Detect which cell encompasses the target text, then output its (X, Y) center coordinate. 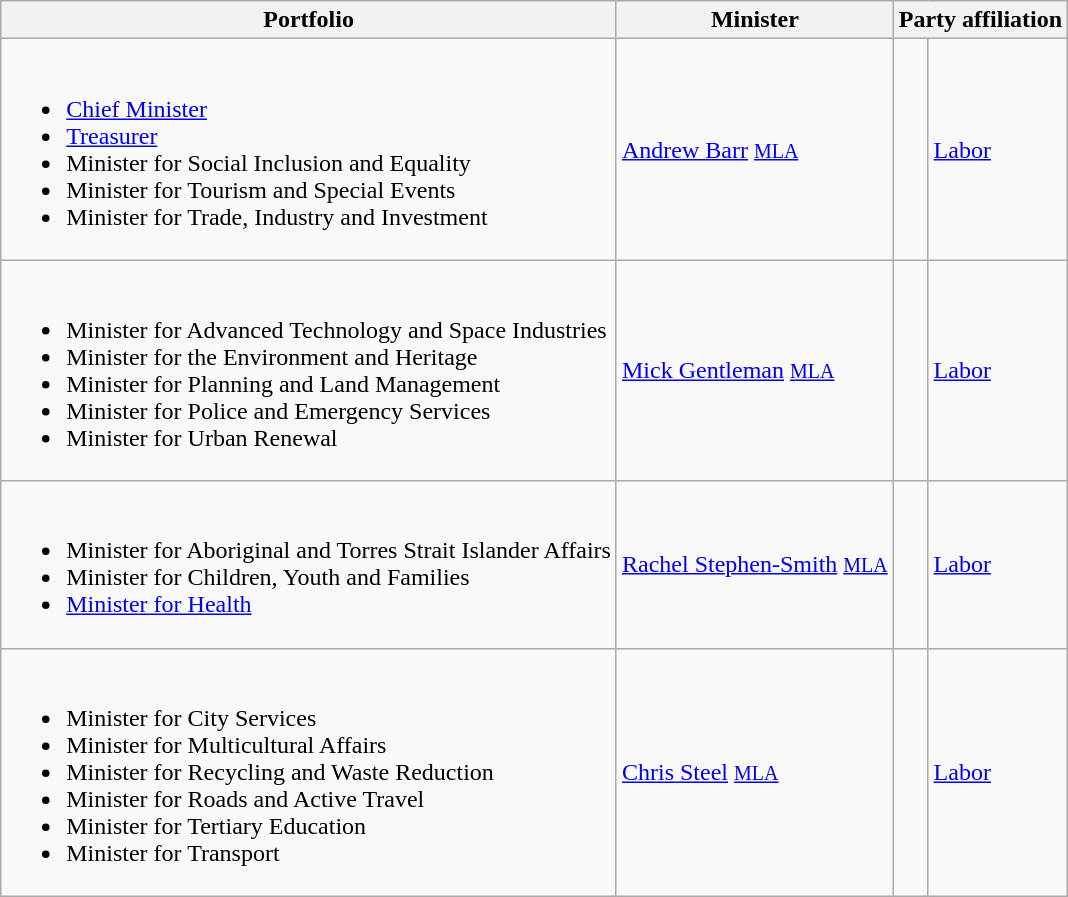
Minister (754, 20)
Party affiliation (980, 20)
Minister for Aboriginal and Torres Strait Islander AffairsMinister for Children, Youth and FamiliesMinister for Health (309, 564)
Chief MinisterTreasurerMinister for Social Inclusion and EqualityMinister for Tourism and Special EventsMinister for Trade, Industry and Investment (309, 150)
Chris Steel MLA (754, 772)
Rachel Stephen-Smith MLA (754, 564)
Portfolio (309, 20)
Andrew Barr MLA (754, 150)
Mick Gentleman MLA (754, 370)
